Return [x, y] of the center of cell containing provided text 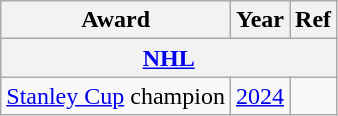
Award [116, 20]
NHL [169, 58]
Stanley Cup champion [116, 96]
Year [260, 20]
2024 [260, 96]
Ref [314, 20]
